From the cell containing the given text, extract its center point as (x, y) coordinate. 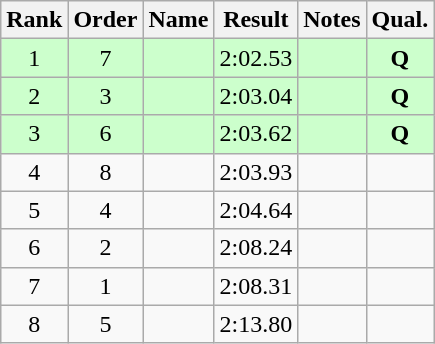
Result (256, 20)
2:04.64 (256, 210)
Name (178, 20)
2:08.31 (256, 286)
Order (106, 20)
2:13.80 (256, 324)
2:03.04 (256, 96)
Rank (34, 20)
2:03.93 (256, 172)
2:03.62 (256, 134)
2:08.24 (256, 248)
Notes (332, 20)
Qual. (400, 20)
2:02.53 (256, 58)
